Scan for the cell matching the given text and deliver its [x, y] coordinate at center. 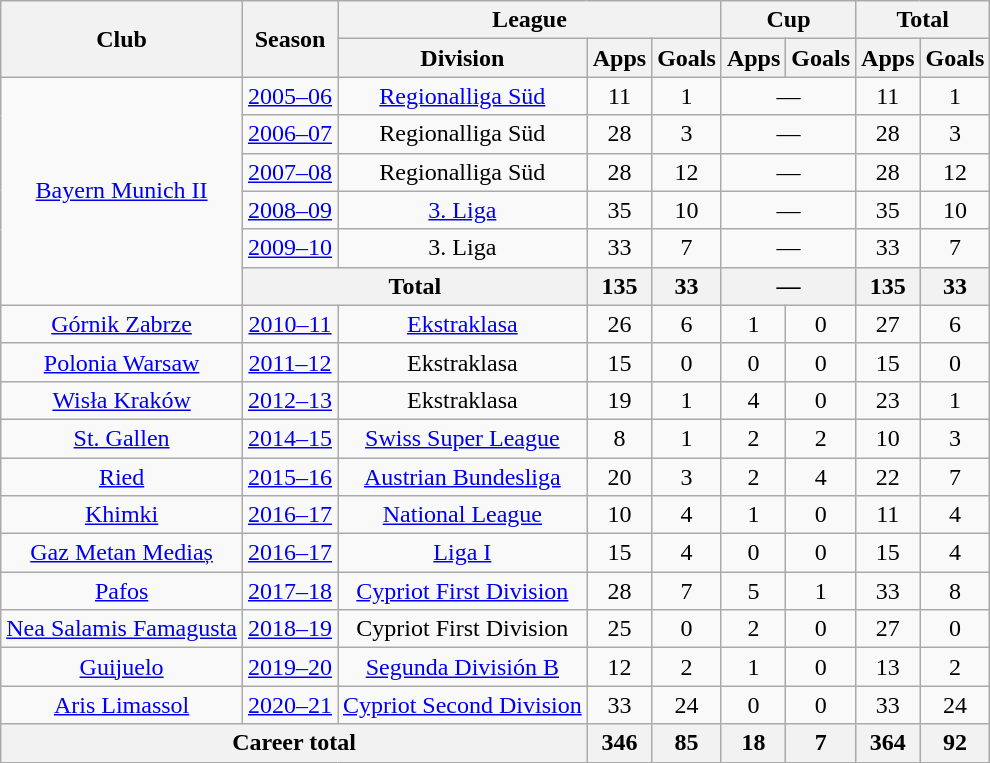
Austrian Bundesliga [463, 477]
Division [463, 58]
85 [687, 743]
2007–08 [290, 172]
22 [888, 477]
Liga I [463, 553]
League [530, 20]
Segunda División B [463, 667]
20 [619, 477]
National League [463, 515]
19 [619, 400]
2017–18 [290, 591]
92 [955, 743]
364 [888, 743]
26 [619, 324]
Season [290, 39]
Swiss Super League [463, 438]
Career total [294, 743]
13 [888, 667]
2011–12 [290, 362]
2018–19 [290, 629]
2005–06 [290, 96]
Wisła Kraków [122, 400]
Club [122, 39]
Khimki [122, 515]
2006–07 [290, 134]
Nea Salamis Famagusta [122, 629]
Pafos [122, 591]
2020–21 [290, 705]
Guijuelo [122, 667]
Cup [788, 20]
18 [753, 743]
2009–10 [290, 248]
2014–15 [290, 438]
2015–16 [290, 477]
Polonia Warsaw [122, 362]
2012–13 [290, 400]
Bayern Munich II [122, 191]
346 [619, 743]
2010–11 [290, 324]
2019–20 [290, 667]
5 [753, 591]
2008–09 [290, 210]
St. Gallen [122, 438]
23 [888, 400]
Gaz Metan Mediaș [122, 553]
25 [619, 629]
Cypriot Second Division [463, 705]
Górnik Zabrze [122, 324]
Aris Limassol [122, 705]
Ried [122, 477]
